From the cell containing the given text, extract its center point as (X, Y) coordinate. 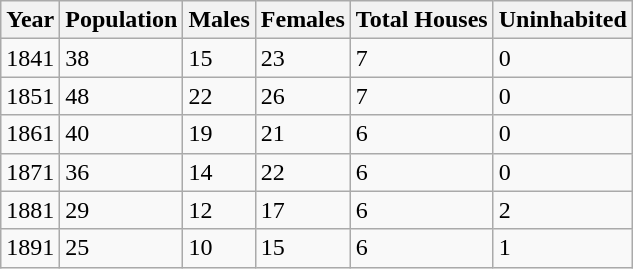
Year (30, 20)
14 (219, 172)
12 (219, 210)
1851 (30, 96)
25 (122, 248)
48 (122, 96)
38 (122, 58)
1841 (30, 58)
19 (219, 134)
Uninhabited (562, 20)
Males (219, 20)
1881 (30, 210)
23 (302, 58)
29 (122, 210)
Population (122, 20)
36 (122, 172)
Total Houses (422, 20)
1 (562, 248)
10 (219, 248)
17 (302, 210)
21 (302, 134)
1871 (30, 172)
26 (302, 96)
1861 (30, 134)
1891 (30, 248)
2 (562, 210)
Females (302, 20)
40 (122, 134)
